Extract the [x, y] coordinate from the center of the cell holding the provided text.  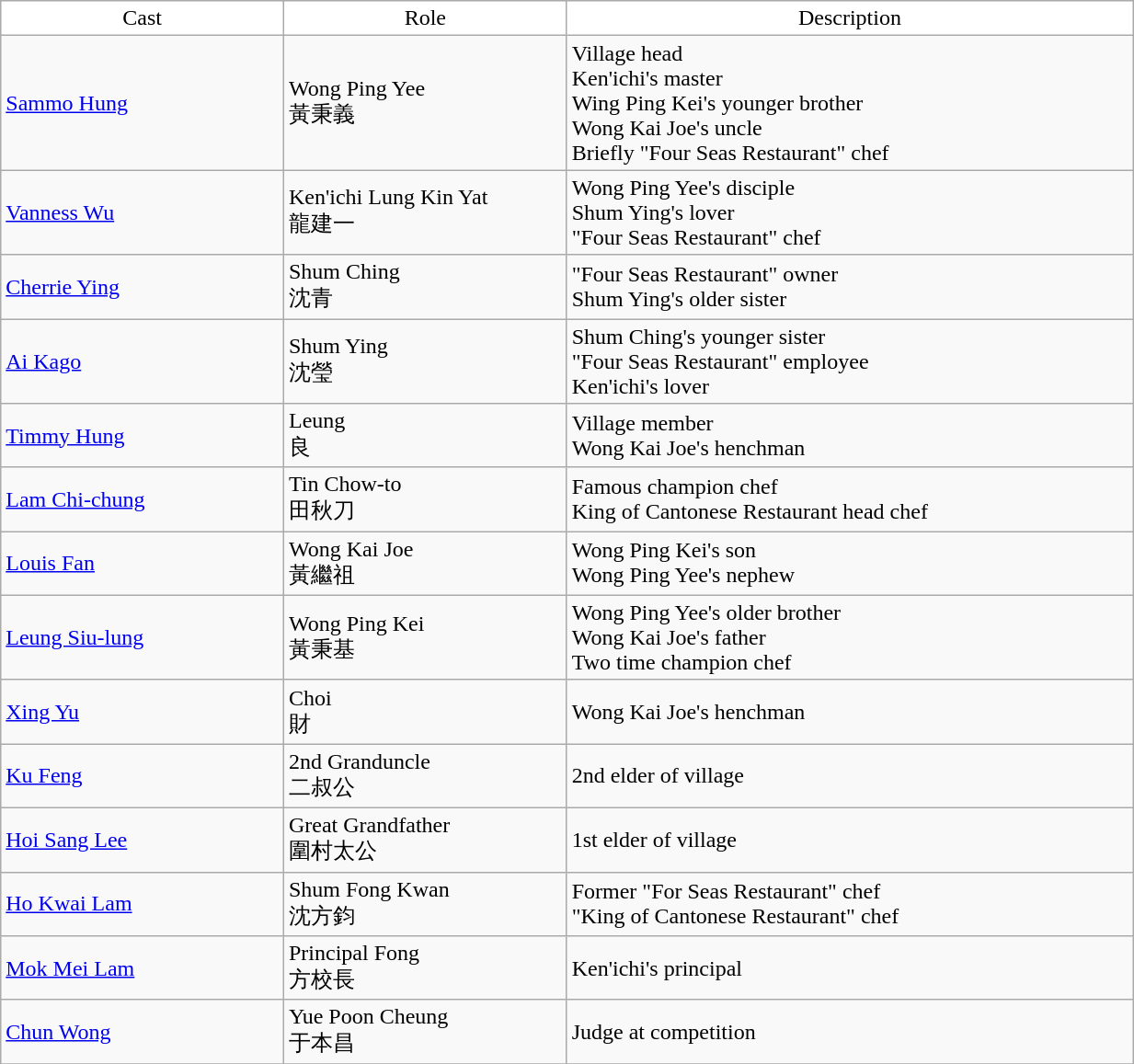
"Four Seas Restaurant" ownerShum Ying's older sister [850, 287]
Role [425, 18]
Sammo Hung [143, 103]
Hoi Sang Lee [143, 840]
Leung Siu-lung [143, 637]
Wong Kai Joe黃繼祖 [425, 564]
Famous champion chefKing of Cantonese Restaurant head chef [850, 499]
Former "For Seas Restaurant" chef"King of Cantonese Restaurant" chef [850, 904]
Xing Yu [143, 712]
Shum Ying沈瑩 [425, 360]
Lam Chi-chung [143, 499]
Vanness Wu [143, 212]
Village memberWong Kai Joe's henchman [850, 436]
Shum Ching's younger sister"Four Seas Restaurant" employeeKen'ichi's lover [850, 360]
Yue Poon Cheung于本昌 [425, 1032]
Mok Mei Lam [143, 968]
Chun Wong [143, 1032]
Principal Fong方校長 [425, 968]
Timmy Hung [143, 436]
Wong Ping Yee's discipleShum Ying's lover"Four Seas Restaurant" chef [850, 212]
Cast [143, 18]
Leung良 [425, 436]
Ken'ichi Lung Kin Yat龍建一 [425, 212]
Cherrie Ying [143, 287]
1st elder of village [850, 840]
Shum Fong Kwan沈方鈞 [425, 904]
2nd elder of village [850, 776]
Wong Ping Yee黃秉義 [425, 103]
Tin Chow-to田秋刀 [425, 499]
Ku Feng [143, 776]
Louis Fan [143, 564]
Wong Ping Kei's sonWong Ping Yee's nephew [850, 564]
Shum Ching沈青 [425, 287]
Great Grandfather圍村太公 [425, 840]
Wong Ping Yee's older brotherWong Kai Joe's fatherTwo time champion chef [850, 637]
Village headKen'ichi's masterWing Ping Kei's younger brotherWong Kai Joe's uncleBriefly "Four Seas Restaurant" chef [850, 103]
Description [850, 18]
Ho Kwai Lam [143, 904]
Choi財 [425, 712]
Judge at competition [850, 1032]
Ken'ichi's principal [850, 968]
Ai Kago [143, 360]
Wong Kai Joe's henchman [850, 712]
Wong Ping Kei黃秉基 [425, 637]
2nd Granduncle二叔公 [425, 776]
